Scan for the cell matching the given text and deliver its (x, y) coordinate at center. 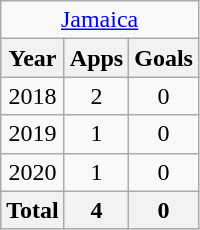
4 (96, 210)
Jamaica (100, 20)
2018 (33, 96)
2019 (33, 134)
Goals (164, 58)
Apps (96, 58)
Total (33, 210)
2020 (33, 172)
2 (96, 96)
Year (33, 58)
